Output the [x, y] coordinate of the center of the cell containing the given text.  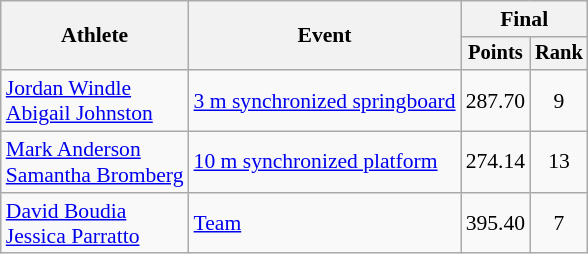
3 m synchronized springboard [325, 100]
274.14 [496, 162]
Points [496, 54]
Event [325, 36]
Team [325, 224]
David BoudiaJessica Parratto [95, 224]
Athlete [95, 36]
Jordan WindleAbigail Johnston [95, 100]
9 [559, 100]
Final [524, 19]
Rank [559, 54]
287.70 [496, 100]
7 [559, 224]
Mark AndersonSamantha Bromberg [95, 162]
10 m synchronized platform [325, 162]
13 [559, 162]
395.40 [496, 224]
